Capture the cell that displays the provided text and extract its (x, y) central coordinate. 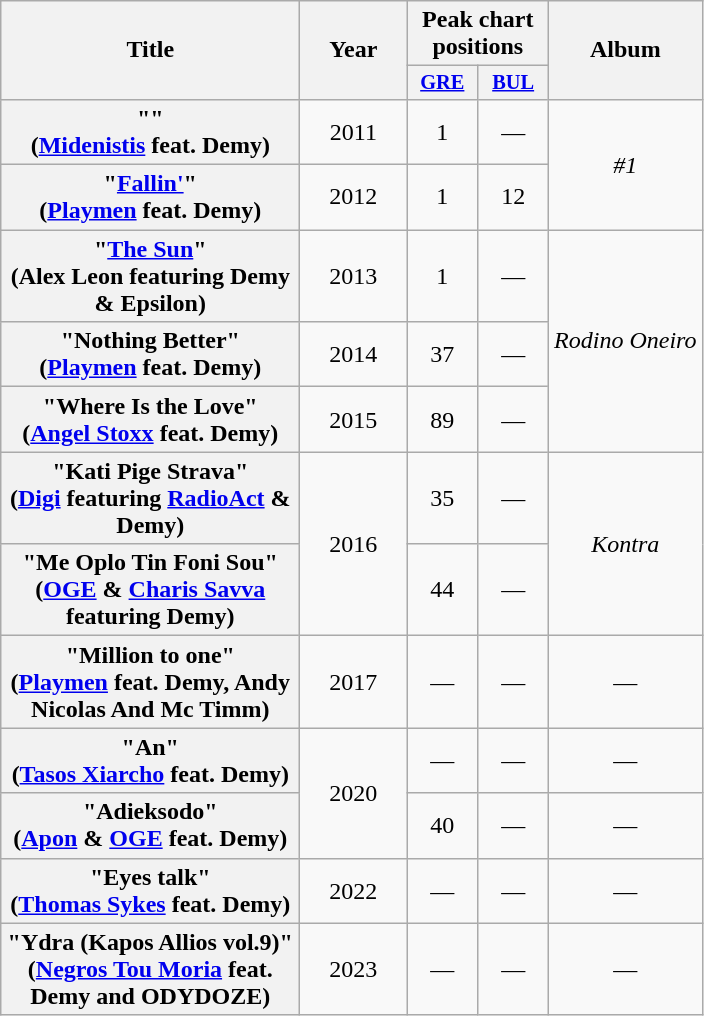
Title (150, 50)
"Kati Pige Strava"(Digi featuring RadioAct & Demy) (150, 498)
"Adieksodo"(Apon & OGE feat. Demy) (150, 826)
2014 (354, 354)
""(Midenistis feat. Demy) (150, 132)
Peak chart positions (478, 34)
2023 (354, 969)
"Fallin'"(Playmen feat. Demy) (150, 198)
37 (442, 354)
"Ydra (Kapos Allios vol.9)"(Negros Tou Moria feat. Demy and ODYDOZE) (150, 969)
"Million to one"(Playmen feat. Demy, Andy Nicolas And Mc Timm) (150, 682)
2017 (354, 682)
"Nothing Better"(Playmen feat. Demy) (150, 354)
"Me Oplo Tin Foni Sou"(OGE & Charis Savva featuring Demy) (150, 590)
2013 (354, 276)
40 (442, 826)
Kontra (626, 544)
Year (354, 50)
2022 (354, 890)
"Eyes talk"(Thomas Sykes feat. Demy) (150, 890)
Rodino Oneiro (626, 341)
"An"(Tasos Xiarcho feat. Demy) (150, 760)
#1 (626, 164)
35 (442, 498)
2016 (354, 544)
GRE (442, 83)
89 (442, 420)
BUL (514, 83)
44 (442, 590)
2012 (354, 198)
12 (514, 198)
"Where Is the Love"(Angel Stoxx feat. Demy) (150, 420)
2015 (354, 420)
2020 (354, 793)
"The Sun"(Alex Leon featuring Demy & Epsilon) (150, 276)
Album (626, 50)
2011 (354, 132)
